Return the (x, y) coordinate for the center point of the cell that contains the specified text.  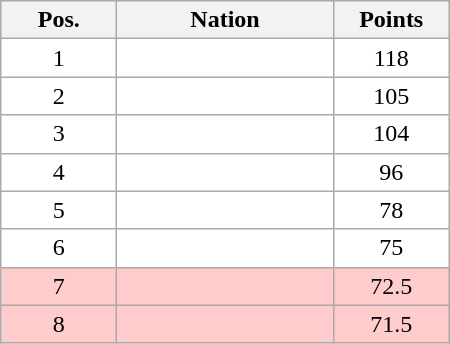
Nation (225, 20)
72.5 (391, 286)
5 (59, 210)
2 (59, 96)
1 (59, 58)
78 (391, 210)
96 (391, 172)
Points (391, 20)
105 (391, 96)
75 (391, 248)
8 (59, 324)
7 (59, 286)
118 (391, 58)
Pos. (59, 20)
6 (59, 248)
4 (59, 172)
3 (59, 134)
71.5 (391, 324)
104 (391, 134)
